Output the (X, Y) coordinate of the center of the cell containing the given text.  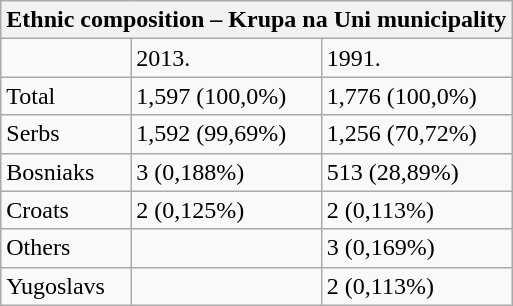
Bosniaks (66, 172)
1991. (416, 58)
Total (66, 96)
1,597 (100,0%) (226, 96)
3 (0,169%) (416, 248)
Serbs (66, 134)
513 (28,89%) (416, 172)
2013. (226, 58)
1,776 (100,0%) (416, 96)
Croats (66, 210)
1,256 (70,72%) (416, 134)
2 (0,125%) (226, 210)
Others (66, 248)
Ethnic composition – Krupa na Uni municipality (256, 20)
Yugoslavs (66, 286)
1,592 (99,69%) (226, 134)
3 (0,188%) (226, 172)
